Return (x, y) of the center of cell containing provided text 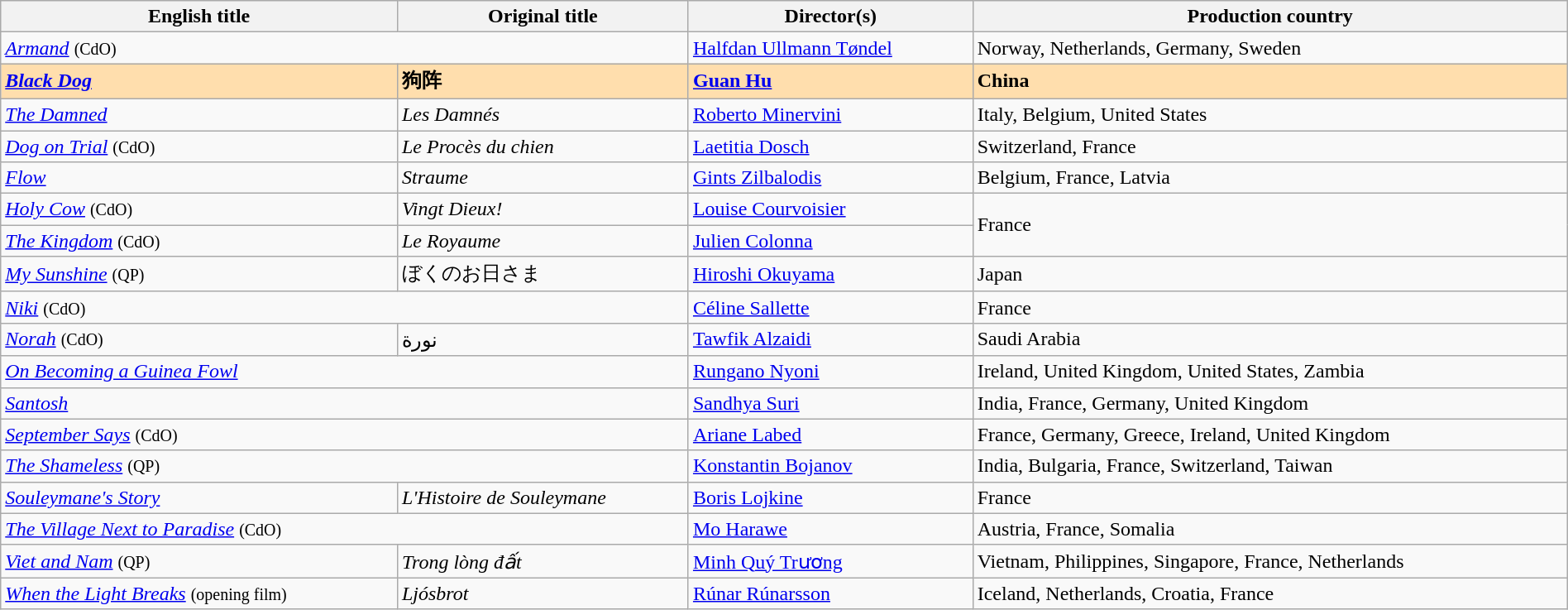
Director(s) (830, 17)
The Shameless (QP) (345, 466)
Louise Courvoisier (830, 209)
France, Germany, Greece, Ireland, United Kingdom (1270, 435)
Souleymane's Story (199, 497)
When the Light Breaks (opening film) (199, 593)
Guan Hu (830, 81)
Konstantin Bojanov (830, 466)
Original title (543, 17)
Viet and Nam (QP) (199, 561)
India, France, Germany, United Kingdom (1270, 403)
Italy, Belgium, United States (1270, 114)
Black Dog (199, 81)
Trong lòng đất (543, 561)
Gints Zilbalodis (830, 178)
My Sunshine (QP) (199, 275)
Ireland, United Kingdom, United States, Zambia (1270, 372)
Ariane Labed (830, 435)
India, Bulgaria, France, Switzerland, Taiwan (1270, 466)
The Damned (199, 114)
Straume (543, 178)
September Says (CdO) (345, 435)
نورة (543, 339)
L'Histoire de Souleymane (543, 497)
Flow (199, 178)
Le Royaume (543, 241)
Production country (1270, 17)
Switzerland, France (1270, 146)
Niki (CdO) (345, 307)
Halfdan Ullmann Tøndel (830, 48)
Tawfik Alzaidi (830, 339)
Norah (CdO) (199, 339)
Minh Quý Trương (830, 561)
Hiroshi Okuyama (830, 275)
Holy Cow (CdO) (199, 209)
Iceland, Netherlands, Croatia, France (1270, 593)
Vingt Dieux! (543, 209)
English title (199, 17)
On Becoming a Guinea Fowl (345, 372)
Julien Colonna (830, 241)
Austria, France, Somalia (1270, 529)
Saudi Arabia (1270, 339)
Boris Lojkine (830, 497)
Le Procès du chien (543, 146)
Céline Sallette (830, 307)
China (1270, 81)
The Kingdom (CdO) (199, 241)
ぼくのお日さま (543, 275)
Ljósbrot (543, 593)
Norway, Netherlands, Germany, Sweden (1270, 48)
Armand (CdO) (345, 48)
Japan (1270, 275)
Les Damnés (543, 114)
狗阵 (543, 81)
Mo Harawe (830, 529)
Roberto Minervini (830, 114)
Vietnam, Philippines, Singapore, France, Netherlands (1270, 561)
Rúnar Rúnarsson (830, 593)
The Village Next to Paradise (CdO) (345, 529)
Rungano Nyoni (830, 372)
Santosh (345, 403)
Sandhya Suri (830, 403)
Dog on Trial (CdO) (199, 146)
Belgium, France, Latvia (1270, 178)
Laetitia Dosch (830, 146)
